Provide the [x, y] coordinate of the cell's center where the given text is located.  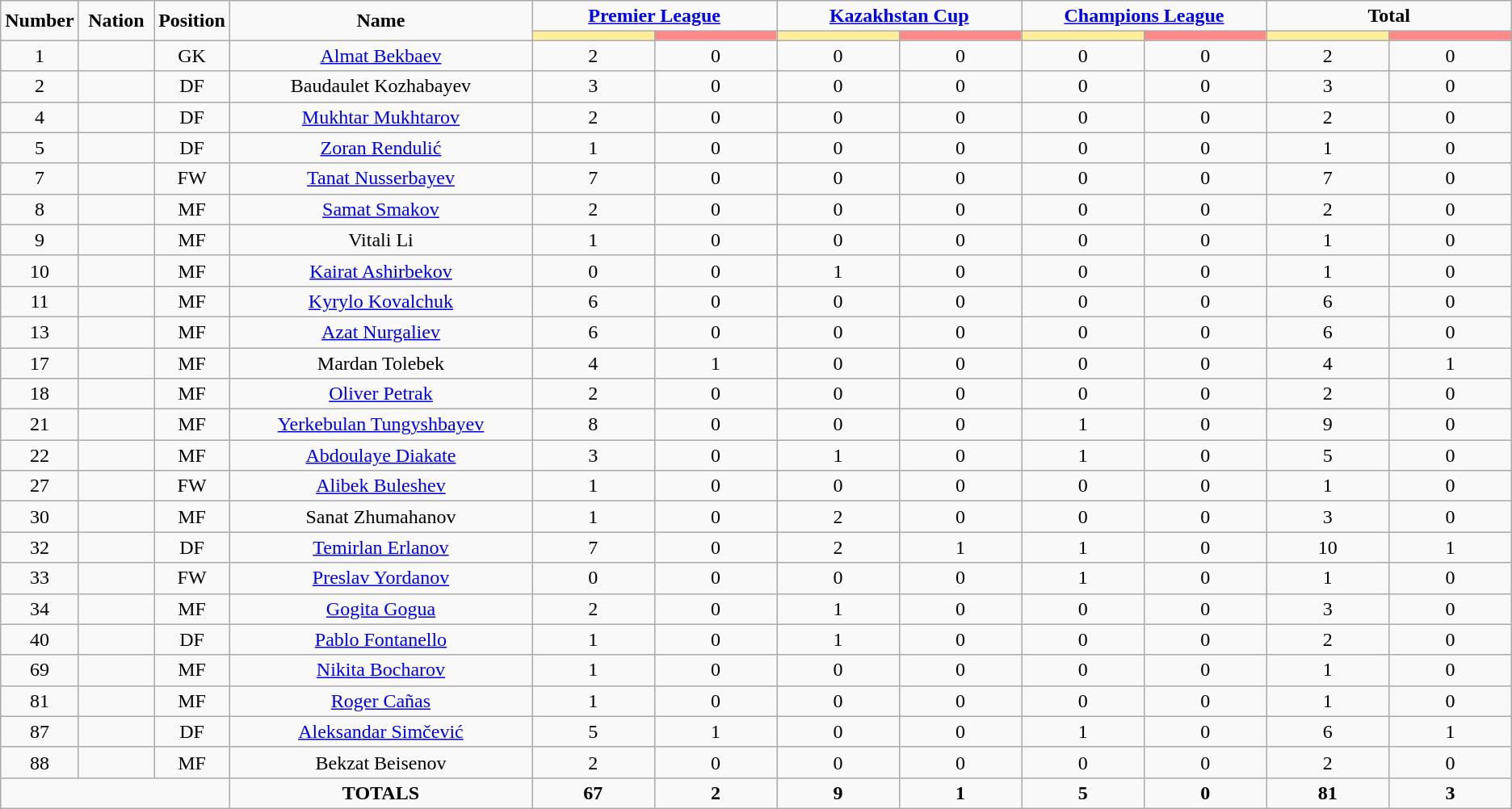
Samat Smakov [380, 209]
13 [40, 332]
Preslav Yordanov [380, 578]
21 [40, 425]
Kyrylo Kovalchuk [380, 301]
Total [1389, 16]
Aleksandar Simčević [380, 731]
17 [40, 363]
Mukhtar Mukhtarov [380, 117]
Gogita Gogua [380, 609]
87 [40, 731]
40 [40, 639]
Position [192, 21]
Sanat Zhumahanov [380, 517]
Tanat Nusserbayev [380, 178]
Mardan Tolebek [380, 363]
33 [40, 578]
88 [40, 762]
Pablo Fontanello [380, 639]
Nation [116, 21]
30 [40, 517]
Bekzat Beisenov [380, 762]
Zoran Rendulić [380, 148]
67 [593, 793]
Vitali Li [380, 240]
Kairat Ashirbekov [380, 270]
Oliver Petrak [380, 394]
Roger Cañas [380, 701]
Yerkebulan Tungyshbayev [380, 425]
Nikita Bocharov [380, 670]
Kazakhstan Cup [900, 16]
27 [40, 486]
TOTALS [380, 793]
Alibek Buleshev [380, 486]
34 [40, 609]
Abdoulaye Diakate [380, 455]
Premier League [654, 16]
Baudaulet Kozhabayev [380, 86]
11 [40, 301]
Champions League [1144, 16]
GK [192, 56]
18 [40, 394]
Azat Nurgaliev [380, 332]
32 [40, 547]
22 [40, 455]
Number [40, 21]
69 [40, 670]
Almat Bekbaev [380, 56]
Name [380, 21]
Temirlan Erlanov [380, 547]
